Capture the cell that displays the provided text and extract its (x, y) central coordinate. 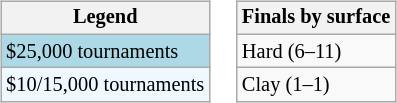
$10/15,000 tournaments (105, 85)
Legend (105, 18)
Finals by surface (316, 18)
Clay (1–1) (316, 85)
$25,000 tournaments (105, 51)
Hard (6–11) (316, 51)
